Detect which cell encompasses the target text, then output its [X, Y] center coordinate. 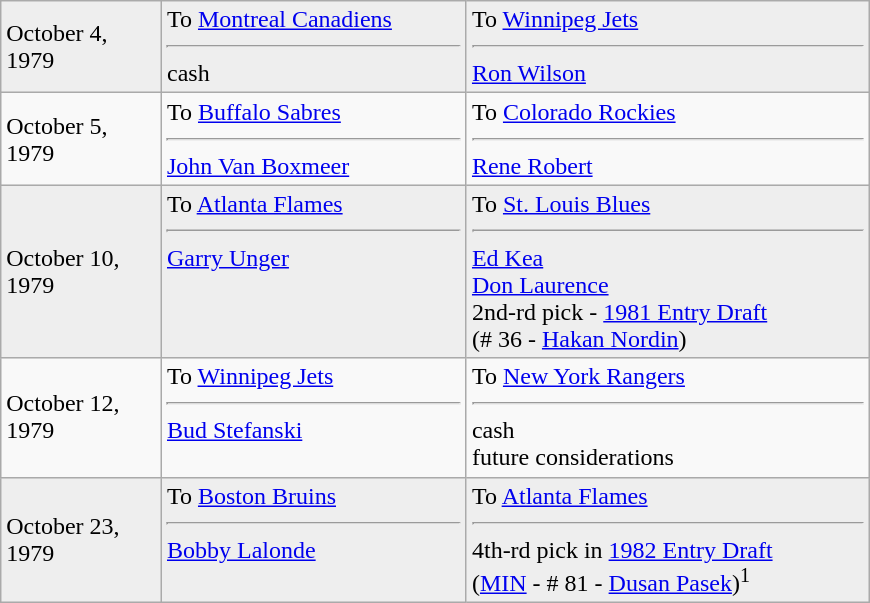
To St. Louis BluesEd KeaDon Laurence2nd-rd pick - 1981 Entry Draft(# 36 - Hakan Nordin) [668, 272]
October 23,1979 [82, 540]
To Montreal Canadienscash [314, 47]
October 10,1979 [82, 272]
October 4,1979 [82, 47]
To Boston BruinsBobby Lalonde [314, 540]
October 5,1979 [82, 139]
To Colorado RockiesRene Robert [668, 139]
To New York Rangerscashfuture considerations [668, 418]
To Atlanta Flames4th-rd pick in 1982 Entry Draft(MIN - # 81 - Dusan Pasek)1 [668, 540]
To Winnipeg JetsRon Wilson [668, 47]
To Atlanta FlamesGarry Unger [314, 272]
To Buffalo SabresJohn Van Boxmeer [314, 139]
To Winnipeg JetsBud Stefanski [314, 418]
October 12,1979 [82, 418]
